From the cell containing the given text, extract its center point as (X, Y) coordinate. 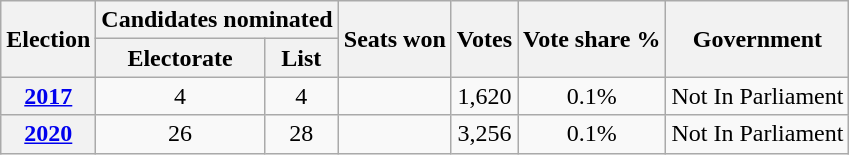
Electorate (180, 58)
Election (48, 39)
Candidates nominated (217, 20)
List (301, 58)
Seats won (394, 39)
2017 (48, 96)
3,256 (484, 134)
1,620 (484, 96)
28 (301, 134)
Vote share % (592, 39)
26 (180, 134)
Government (758, 39)
Votes (484, 39)
2020 (48, 134)
